Provide the [x, y] coordinate of the cell's center where the given text is located.  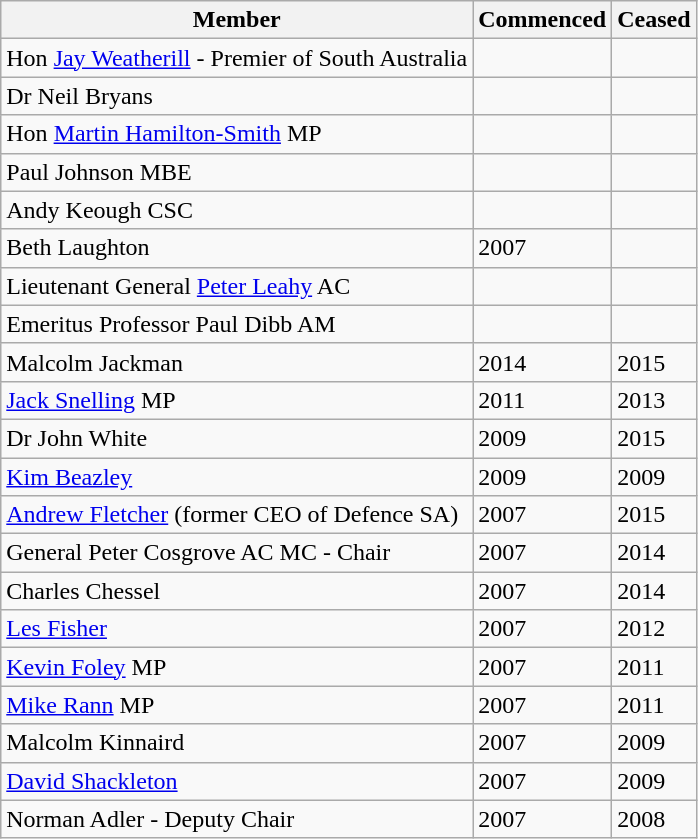
Hon Jay Weatherill - Premier of South Australia [237, 58]
Emeritus Professor Paul Dibb AM [237, 324]
Mike Rann MP [237, 705]
Malcolm Jackman [237, 362]
Hon Martin Hamilton-Smith MP [237, 134]
Jack Snelling MP [237, 400]
Dr John White [237, 438]
Lieutenant General Peter Leahy AC [237, 286]
2008 [654, 819]
Andy Keough CSC [237, 210]
Member [237, 20]
2012 [654, 629]
2013 [654, 400]
Commenced [542, 20]
David Shackleton [237, 781]
Dr Neil Bryans [237, 96]
Kevin Foley MP [237, 667]
Beth Laughton [237, 248]
Malcolm Kinnaird [237, 743]
Les Fisher [237, 629]
Andrew Fletcher (former CEO of Defence SA) [237, 515]
Kim Beazley [237, 477]
Norman Adler - Deputy Chair [237, 819]
Ceased [654, 20]
Paul Johnson MBE [237, 172]
General Peter Cosgrove AC MC - Chair [237, 553]
Charles Chessel [237, 591]
